Output the (X, Y) coordinate of the center of the cell containing the given text.  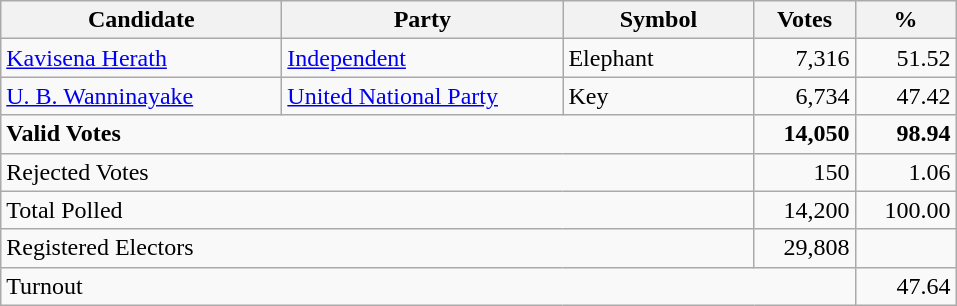
14,050 (804, 134)
14,200 (804, 210)
150 (804, 172)
Rejected Votes (378, 172)
Elephant (658, 58)
1.06 (906, 172)
Party (422, 20)
Valid Votes (378, 134)
Independent (422, 58)
Key (658, 96)
100.00 (906, 210)
United National Party (422, 96)
Turnout (428, 286)
Candidate (142, 20)
47.64 (906, 286)
Registered Electors (378, 248)
51.52 (906, 58)
29,808 (804, 248)
6,734 (804, 96)
% (906, 20)
Symbol (658, 20)
U. B. Wanninayake (142, 96)
Total Polled (378, 210)
Votes (804, 20)
Kavisena Herath (142, 58)
47.42 (906, 96)
7,316 (804, 58)
98.94 (906, 134)
